Extract the [X, Y] coordinate from the center of the cell holding the provided text.  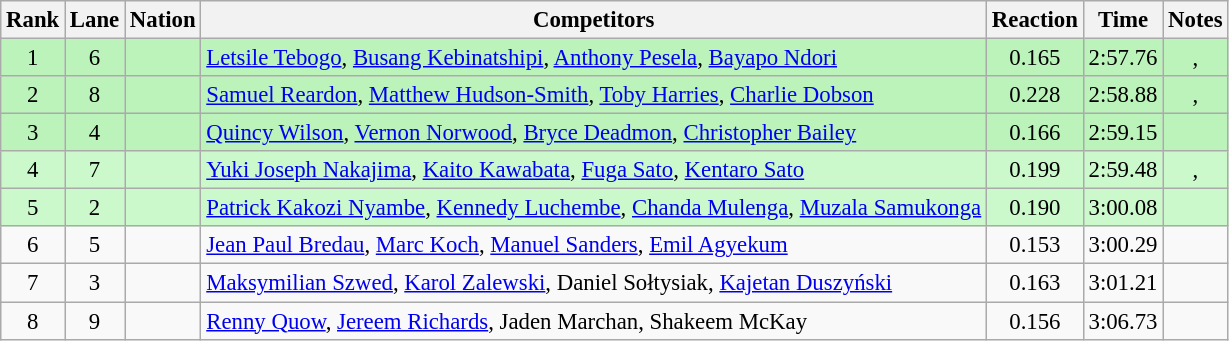
0.165 [1036, 58]
2:58.88 [1123, 95]
Rank [33, 20]
Time [1123, 20]
Letsile Tebogo, Busang Kebinatshipi, Anthony Pesela, Bayapo Ndori [594, 58]
Notes [1196, 20]
0.163 [1036, 283]
1 [33, 58]
3:00.08 [1123, 208]
Yuki Joseph Nakajima, Kaito Kawabata, Fuga Sato, Kentaro Sato [594, 170]
0.153 [1036, 245]
Reaction [1036, 20]
Patrick Kakozi Nyambe, Kennedy Luchembe, Chanda Mulenga, Muzala Samukonga [594, 208]
Maksymilian Szwed, Karol Zalewski, Daniel Sołtysiak, Kajetan Duszyński [594, 283]
3:06.73 [1123, 321]
Nation [163, 20]
0.190 [1036, 208]
9 [95, 321]
0.156 [1036, 321]
Quincy Wilson, Vernon Norwood, Bryce Deadmon, Christopher Bailey [594, 133]
2:59.15 [1123, 133]
2:59.48 [1123, 170]
2:57.76 [1123, 58]
Samuel Reardon, Matthew Hudson-Smith, Toby Harries, Charlie Dobson [594, 95]
0.228 [1036, 95]
Jean Paul Bredau, Marc Koch, Manuel Sanders, Emil Agyekum [594, 245]
Renny Quow, Jereem Richards, Jaden Marchan, Shakeem McKay [594, 321]
3:01.21 [1123, 283]
Competitors [594, 20]
0.166 [1036, 133]
0.199 [1036, 170]
3:00.29 [1123, 245]
Lane [95, 20]
